Return (x, y) of the center of cell containing provided text 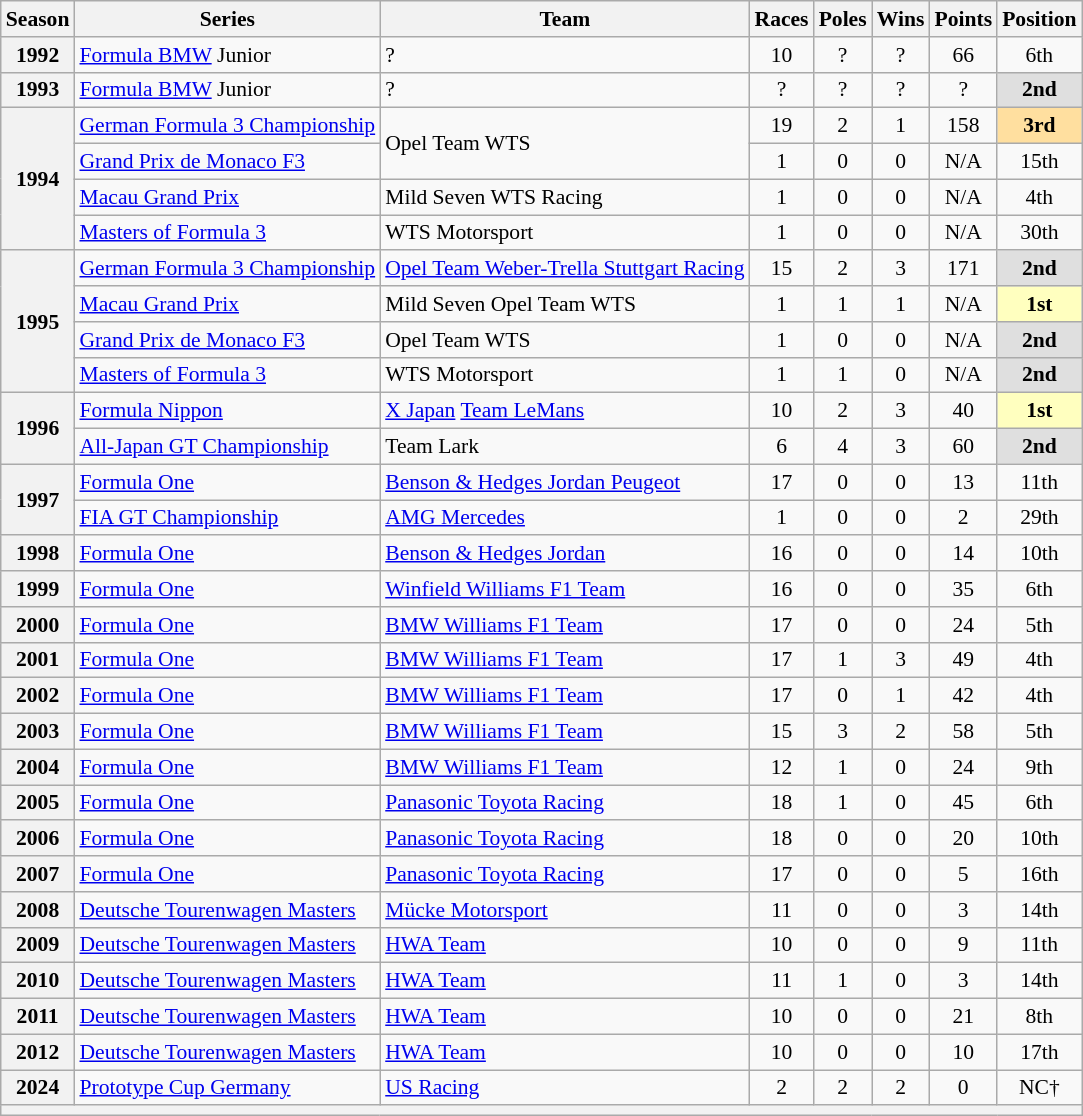
8th (1039, 1017)
Mild Seven Opel Team WTS (564, 304)
Races (782, 19)
35 (963, 589)
66 (963, 55)
2004 (38, 767)
19 (782, 126)
FIA GT Championship (227, 518)
42 (963, 696)
15th (1039, 162)
Wins (901, 19)
2008 (38, 910)
40 (963, 411)
1999 (38, 589)
Position (1039, 19)
29th (1039, 518)
2007 (38, 874)
Points (963, 19)
Mild Seven WTS Racing (564, 197)
20 (963, 839)
4 (843, 447)
12 (782, 767)
2011 (38, 1017)
1998 (38, 554)
Benson & Hedges Jordan Peugeot (564, 482)
1992 (38, 55)
45 (963, 803)
158 (963, 126)
30th (1039, 233)
2024 (38, 1088)
Poles (843, 19)
3rd (1039, 126)
All-Japan GT Championship (227, 447)
14 (963, 554)
Opel Team Weber-Trella Stuttgart Racing (564, 269)
2002 (38, 696)
Winfield Williams F1 Team (564, 589)
Mücke Motorsport (564, 910)
AMG Mercedes (564, 518)
2010 (38, 981)
2006 (38, 839)
X Japan Team LeMans (564, 411)
1994 (38, 179)
1993 (38, 90)
16th (1039, 874)
2000 (38, 625)
171 (963, 269)
9th (1039, 767)
1995 (38, 322)
Team (564, 19)
2001 (38, 660)
Series (227, 19)
2005 (38, 803)
58 (963, 732)
1996 (38, 428)
NC† (1039, 1088)
6 (782, 447)
9 (963, 945)
60 (963, 447)
21 (963, 1017)
US Racing (564, 1088)
Season (38, 19)
13 (963, 482)
Formula Nippon (227, 411)
17th (1039, 1052)
Prototype Cup Germany (227, 1088)
5 (963, 874)
2012 (38, 1052)
Team Lark (564, 447)
Benson & Hedges Jordan (564, 554)
2003 (38, 732)
2009 (38, 945)
1997 (38, 500)
49 (963, 660)
